Locate the cell with the specified text and output its (X, Y) center coordinate. 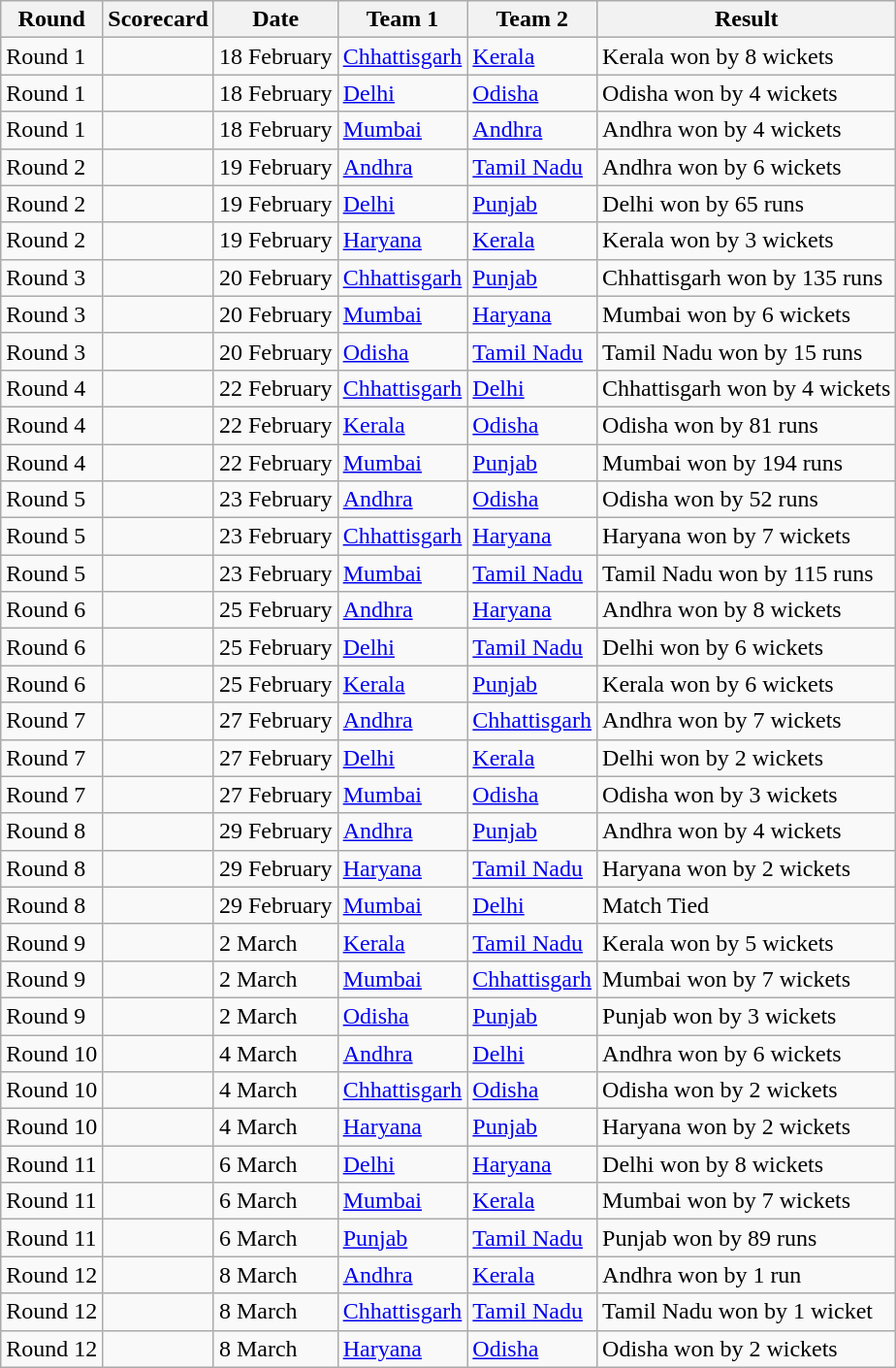
Punjab won by 89 runs (747, 1238)
Odisha won by 52 runs (747, 500)
Tamil Nadu won by 115 runs (747, 573)
Odisha won by 4 wickets (747, 93)
Andhra won by 8 wickets (747, 610)
Andhra won by 1 run (747, 1275)
Delhi won by 2 wickets (747, 758)
Match Tied (747, 905)
Kerala won by 6 wickets (747, 684)
Delhi won by 65 runs (747, 204)
Punjab won by 3 wickets (747, 1016)
Mumbai won by 194 runs (747, 463)
Chhattisgarh won by 4 wickets (747, 388)
Mumbai won by 6 wickets (747, 314)
Andhra won by 7 wickets (747, 721)
Chhattisgarh won by 135 runs (747, 277)
Delhi won by 8 wickets (747, 1164)
Odisha won by 3 wickets (747, 795)
Result (747, 19)
Tamil Nadu won by 1 wicket (747, 1312)
Haryana won by 7 wickets (747, 537)
Date (275, 19)
Kerala won by 8 wickets (747, 56)
Kerala won by 3 wickets (747, 241)
Tamil Nadu won by 15 runs (747, 351)
Kerala won by 5 wickets (747, 942)
Round (52, 19)
Delhi won by 6 wickets (747, 647)
Team 2 (532, 19)
Team 1 (402, 19)
Odisha won by 81 runs (747, 425)
Scorecard (159, 19)
